Return the (X, Y) coordinate for the center point of the cell that contains the specified text.  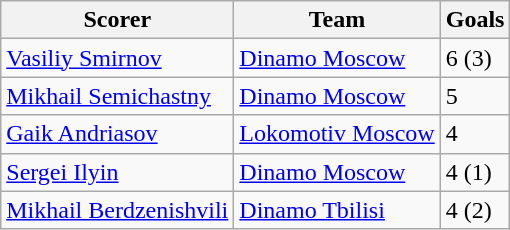
Sergei Ilyin (118, 172)
Scorer (118, 20)
Team (337, 20)
Mikhail Berdzenishvili (118, 210)
Mikhail Semichastny (118, 96)
Lokomotiv Moscow (337, 134)
Dinamo Tbilisi (337, 210)
5 (475, 96)
6 (3) (475, 58)
4 (2) (475, 210)
Goals (475, 20)
Gaik Andriasov (118, 134)
Vasiliy Smirnov (118, 58)
4 (1) (475, 172)
4 (475, 134)
